From the cell containing the given text, extract its center point as [X, Y] coordinate. 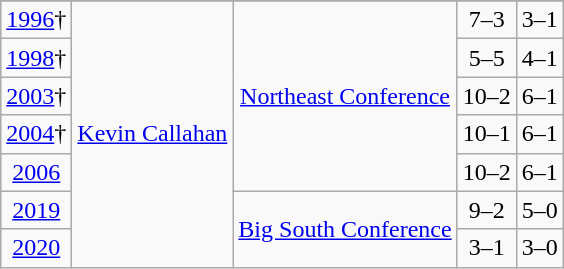
1998† [36, 58]
Kevin Callahan [152, 134]
2020 [36, 248]
2006 [36, 172]
10–1 [486, 134]
5–5 [486, 58]
2019 [36, 210]
2004† [36, 134]
1996† [36, 20]
5–0 [540, 210]
4–1 [540, 58]
3–0 [540, 248]
9–2 [486, 210]
7–3 [486, 20]
2003† [36, 96]
Northeast Conference [345, 96]
Big South Conference [345, 229]
